For the text-containing cell, return its midpoint in [x, y] coordinate format. 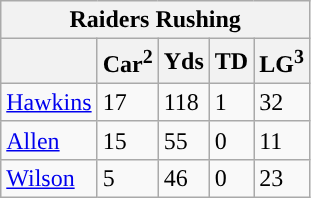
5 [128, 178]
23 [282, 178]
32 [282, 102]
15 [128, 140]
Hawkins [49, 102]
Car2 [128, 62]
1 [231, 102]
Yds [184, 62]
Allen [49, 140]
11 [282, 140]
Raiders Rushing [156, 20]
55 [184, 140]
46 [184, 178]
LG3 [282, 62]
118 [184, 102]
17 [128, 102]
Wilson [49, 178]
TD [231, 62]
